Extract the (X, Y) coordinate from the center of the cell holding the provided text.  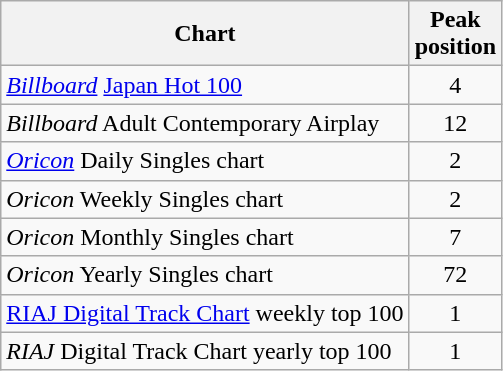
Billboard Japan Hot 100 (205, 85)
Chart (205, 34)
12 (455, 123)
Oricon Weekly Singles chart (205, 199)
4 (455, 85)
72 (455, 275)
7 (455, 237)
Peakposition (455, 34)
Billboard Adult Contemporary Airplay (205, 123)
Oricon Monthly Singles chart (205, 237)
Oricon Yearly Singles chart (205, 275)
RIAJ Digital Track Chart yearly top 100 (205, 351)
Oricon Daily Singles chart (205, 161)
RIAJ Digital Track Chart weekly top 100 (205, 313)
